Output the (x, y) coordinate of the center of the cell containing the given text.  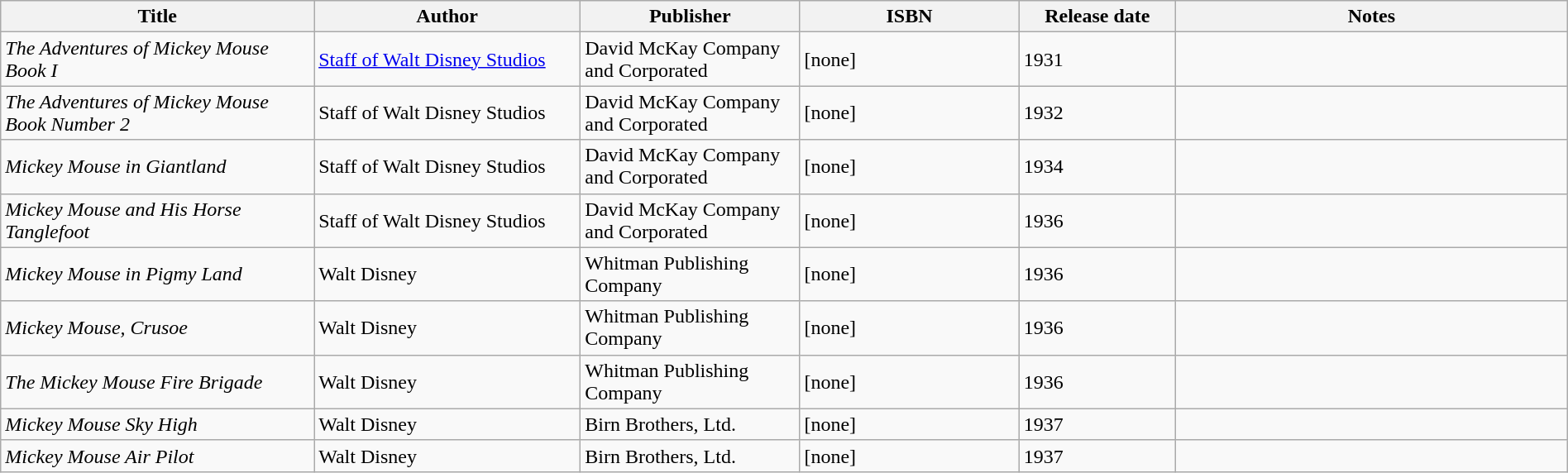
Mickey Mouse and His Horse Tanglefoot (157, 220)
ISBN (910, 17)
Author (447, 17)
1931 (1097, 60)
Release date (1097, 17)
Mickey Mouse, Crusoe (157, 327)
Mickey Mouse Air Pilot (157, 456)
The Adventures of Mickey Mouse Book Number 2 (157, 112)
Mickey Mouse in Pigmy Land (157, 275)
The Mickey Mouse Fire Brigade (157, 382)
1932 (1097, 112)
Mickey Mouse Sky High (157, 424)
Publisher (690, 17)
Mickey Mouse in Giantland (157, 167)
1934 (1097, 167)
Notes (1372, 17)
The Adventures of Mickey Mouse Book I (157, 60)
Title (157, 17)
